Identify which cell holds the provided text, then report its (x, y) central coordinate. 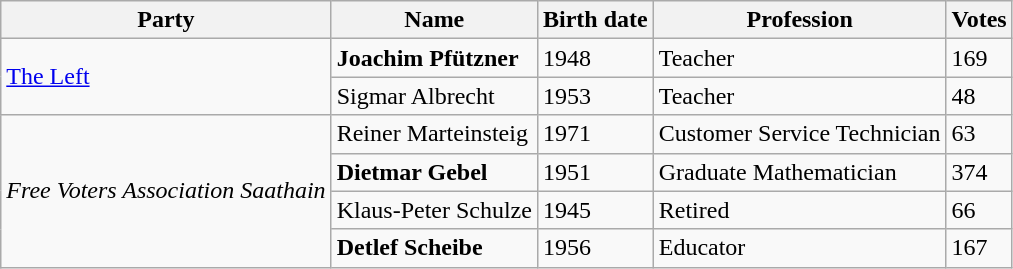
Birth date (595, 20)
Reiner Marteinsteig (434, 134)
169 (979, 58)
1953 (595, 96)
Educator (800, 248)
Free Voters Association Saathain (166, 191)
1951 (595, 172)
66 (979, 210)
1971 (595, 134)
Joachim Pfützner (434, 58)
1956 (595, 248)
Detlef Scheibe (434, 248)
Klaus-Peter Schulze (434, 210)
167 (979, 248)
Dietmar Gebel (434, 172)
Party (166, 20)
The Left (166, 77)
48 (979, 96)
Customer Service Technician (800, 134)
374 (979, 172)
63 (979, 134)
1945 (595, 210)
1948 (595, 58)
Votes (979, 20)
Sigmar Albrecht (434, 96)
Name (434, 20)
Profession (800, 20)
Graduate Mathematician (800, 172)
Retired (800, 210)
